Detect which cell encompasses the target text, then output its (X, Y) center coordinate. 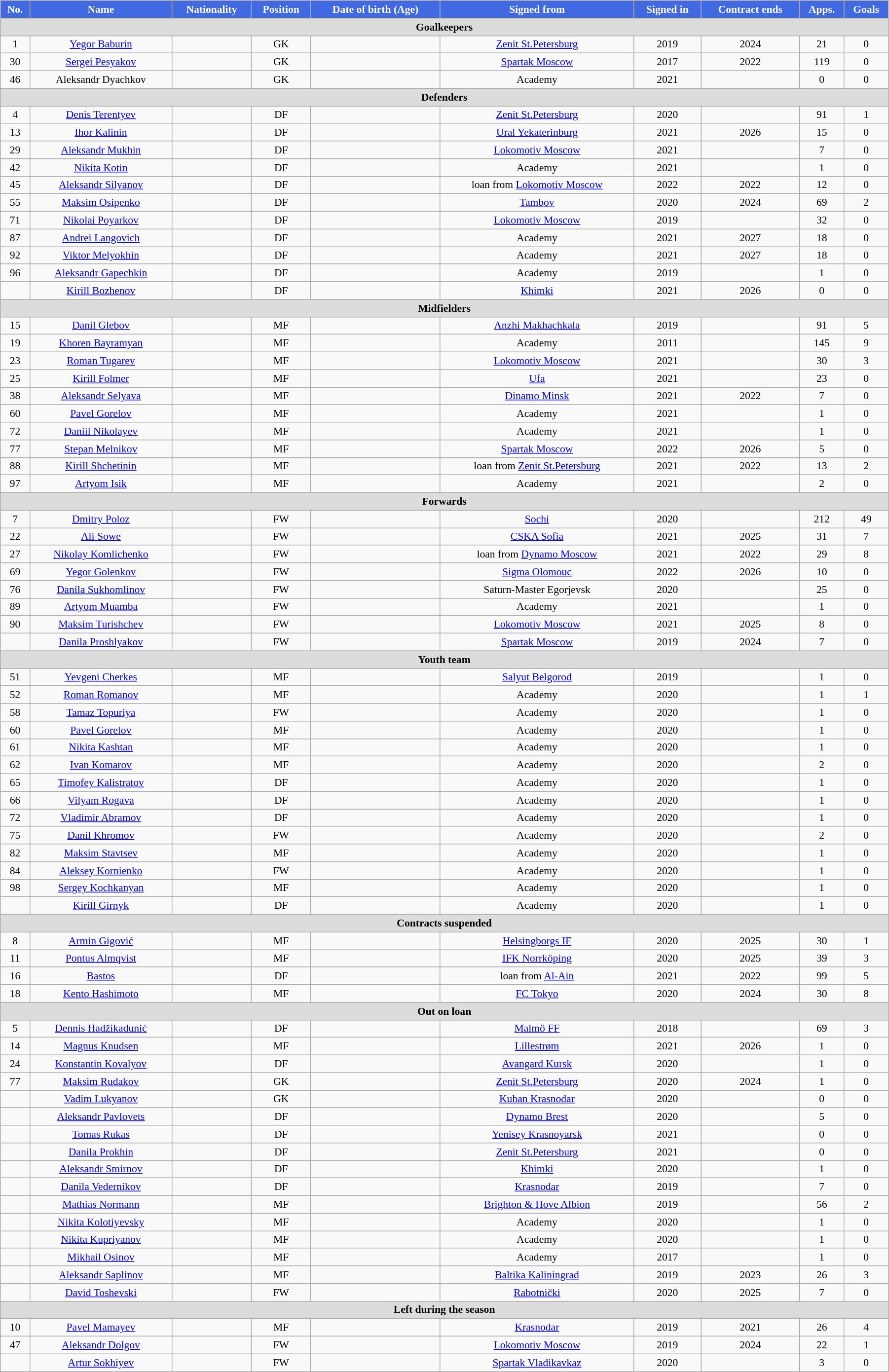
Sergey Kochkanyan (101, 888)
55 (15, 203)
Aleksandr Gapechkin (101, 273)
Goals (866, 9)
58 (15, 712)
2018 (667, 1029)
Dynamo Brest (537, 1117)
32 (822, 221)
Youth team (444, 660)
Yegor Baburin (101, 44)
11 (15, 959)
82 (15, 853)
Kirill Shchetinin (101, 466)
Nikolay Komlichenko (101, 555)
Aleksandr Dyachkov (101, 80)
98 (15, 888)
Lillestrøm (537, 1046)
Konstantin Kovalyov (101, 1064)
39 (822, 959)
IFK Norrköping (537, 959)
David Toshevski (101, 1293)
Mathias Normann (101, 1205)
Signed from (537, 9)
CSKA Sofia (537, 537)
Danila Sukhomlinov (101, 590)
Artyom Isik (101, 484)
47 (15, 1345)
No. (15, 9)
119 (822, 62)
Apps. (822, 9)
62 (15, 765)
Sigma Olomouc (537, 572)
Viktor Melyokhin (101, 256)
Pavel Mamayev (101, 1328)
212 (822, 519)
Tomas Rukas (101, 1134)
Khoren Bayramyan (101, 343)
Yenisey Krasnoyarsk (537, 1134)
Forwards (444, 502)
38 (15, 396)
27 (15, 555)
Dennis Hadžikadunić (101, 1029)
Aleksandr Pavlovets (101, 1117)
Denis Terentyev (101, 115)
31 (822, 537)
Maksim Osipenko (101, 203)
19 (15, 343)
90 (15, 625)
loan from Al-Ain (537, 976)
Nationality (211, 9)
FC Tokyo (537, 994)
145 (822, 343)
Danil Glebov (101, 326)
Aleksandr Saplinov (101, 1275)
Goalkeepers (444, 27)
24 (15, 1064)
Roman Tugarev (101, 361)
65 (15, 783)
Anzhi Makhachkala (537, 326)
Defenders (444, 97)
Helsingborgs IF (537, 941)
Pontus Almqvist (101, 959)
Aleksandr Smirnov (101, 1169)
Ihor Kalinin (101, 133)
Brighton & Hove Albion (537, 1205)
Tambov (537, 203)
Stepan Melnikov (101, 449)
Aleksandr Selyava (101, 396)
Danila Proshlyakov (101, 642)
Tamaz Topuriya (101, 712)
Kuban Krasnodar (537, 1099)
Kirill Bozhenov (101, 291)
Artyom Muamba (101, 607)
loan from Zenit St.Petersburg (537, 466)
14 (15, 1046)
Rabotnički (537, 1293)
Sochi (537, 519)
Mikhail Osinov (101, 1258)
Artur Sokhiyev (101, 1363)
45 (15, 185)
Saturn-Master Egorjevsk (537, 590)
2011 (667, 343)
84 (15, 871)
Dinamo Minsk (537, 396)
Spartak Vladikavkaz (537, 1363)
Vladimir Abramov (101, 818)
49 (866, 519)
loan from Lokomotiv Moscow (537, 185)
76 (15, 590)
12 (822, 185)
Salyut Belgorod (537, 677)
Daniil Nikolayev (101, 431)
88 (15, 466)
Nikita Kupriyanov (101, 1240)
Kirill Girnyk (101, 906)
Name (101, 9)
Yevgeni Cherkes (101, 677)
56 (822, 1205)
16 (15, 976)
51 (15, 677)
Malmö FF (537, 1029)
Vadim Lukyanov (101, 1099)
99 (822, 976)
Dmitry Poloz (101, 519)
Midfielders (444, 308)
Roman Romanov (101, 695)
61 (15, 747)
Vilyam Rogava (101, 800)
Ali Sowe (101, 537)
loan from Dynamo Moscow (537, 555)
75 (15, 836)
46 (15, 80)
21 (822, 44)
Nikolai Poyarkov (101, 221)
96 (15, 273)
Position (281, 9)
Aleksandr Silyanov (101, 185)
Aleksey Kornienko (101, 871)
Nikita Kolotiyevsky (101, 1222)
89 (15, 607)
Contracts suspended (444, 924)
Danil Khromov (101, 836)
Nikita Kashtan (101, 747)
Nikita Kotin (101, 168)
92 (15, 256)
Avangard Kursk (537, 1064)
Baltika Kaliningrad (537, 1275)
Kento Hashimoto (101, 994)
Maksim Rudakov (101, 1081)
Ivan Komarov (101, 765)
52 (15, 695)
Bastos (101, 976)
Magnus Knudsen (101, 1046)
Kirill Folmer (101, 378)
Maksim Turishchev (101, 625)
Contract ends (750, 9)
Ural Yekaterinburg (537, 133)
Aleksandr Dolgov (101, 1345)
Danila Vedernikov (101, 1187)
Armin Gigović (101, 941)
Aleksandr Mukhin (101, 150)
Date of birth (Age) (376, 9)
97 (15, 484)
Maksim Stavtsev (101, 853)
87 (15, 238)
Timofey Kalistratov (101, 783)
Left during the season (444, 1310)
Sergei Pesyakov (101, 62)
Out on loan (444, 1011)
2023 (750, 1275)
42 (15, 168)
Signed in (667, 9)
71 (15, 221)
Yegor Golenkov (101, 572)
9 (866, 343)
Ufa (537, 378)
66 (15, 800)
Andrei Langovich (101, 238)
Danila Prokhin (101, 1152)
